Determine the [X, Y] coordinate at the center of the cell enclosing the given text.  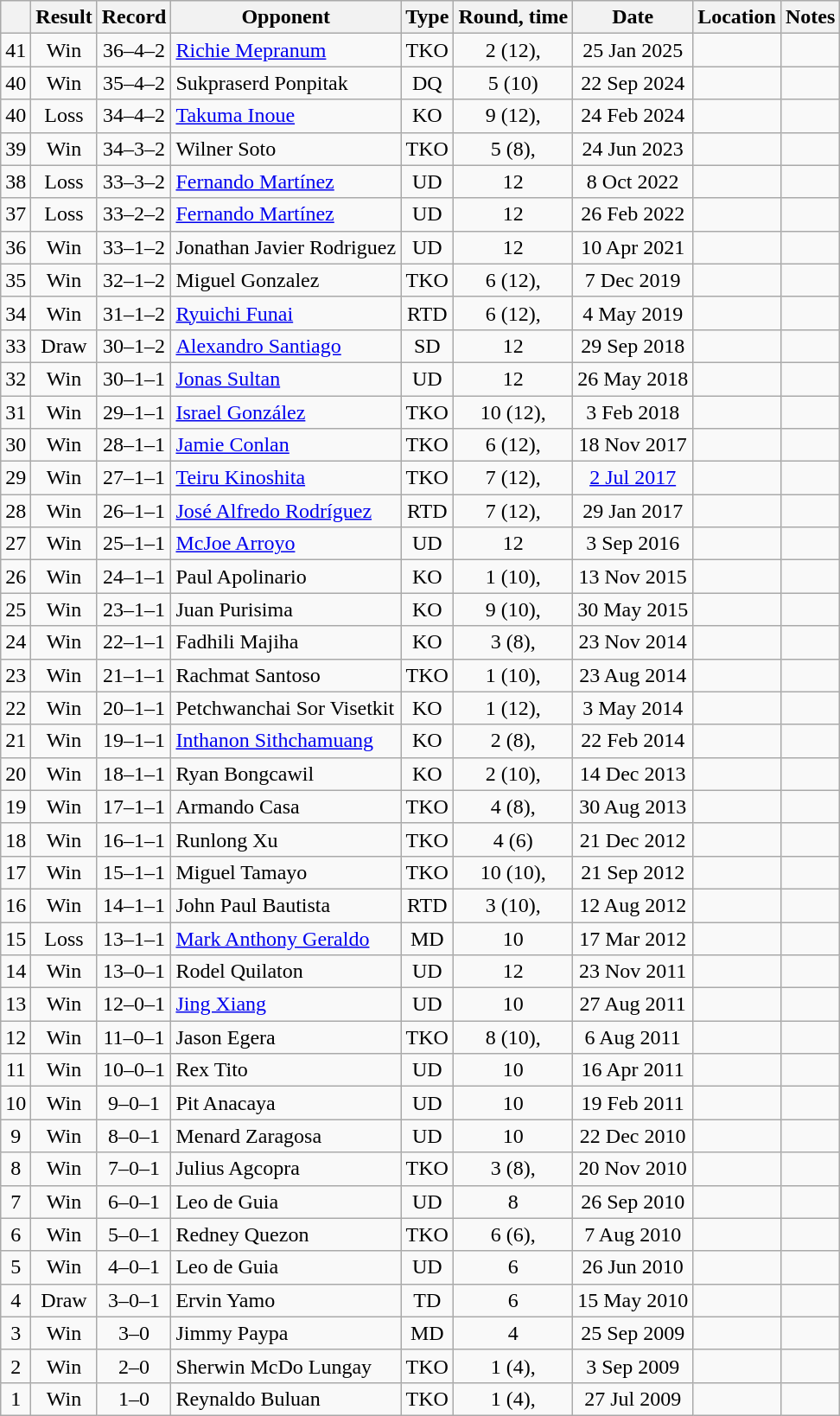
28–1–1 [134, 445]
34 [16, 313]
25 Sep 2009 [633, 1333]
Ryuichi Funai [286, 313]
Notes [810, 17]
18 Nov 2017 [633, 445]
28 [16, 511]
26 [16, 577]
41 [16, 50]
20–1–1 [134, 708]
3–0–1 [134, 1300]
24 [16, 642]
22 Dec 2010 [633, 1136]
Runlong Xu [286, 839]
Jamie Conlan [286, 445]
4 (6) [513, 839]
31 [16, 412]
5 (10) [513, 83]
18–1–1 [134, 774]
Juan Purisima [286, 609]
23 [16, 675]
14 [16, 972]
23–1–1 [134, 609]
9–0–1 [134, 1103]
4 May 2019 [633, 313]
29 [16, 478]
26 Sep 2010 [633, 1202]
21 Dec 2012 [633, 839]
4–0–1 [134, 1267]
22 Feb 2014 [633, 741]
Rachmat Santoso [286, 675]
13 [16, 1005]
11–0–1 [134, 1037]
25 [16, 609]
Menard Zaragosa [286, 1136]
Record [134, 17]
Date [633, 17]
33 [16, 346]
2 (8), [513, 741]
16 Apr 2011 [633, 1070]
Sukpraserd Ponpitak [286, 83]
2 Jul 2017 [633, 478]
Rodel Quilaton [286, 972]
34–4–2 [134, 116]
Jimmy Paypa [286, 1333]
39 [16, 149]
1–0 [134, 1399]
3 Feb 2018 [633, 412]
13–0–1 [134, 972]
Takuma Inoue [286, 116]
McJoe Arroyo [286, 544]
3 [16, 1333]
23 Nov 2011 [633, 972]
21 Sep 2012 [633, 872]
Paul Apolinario [286, 577]
5–0–1 [134, 1234]
33–1–2 [134, 247]
Reynaldo Buluan [286, 1399]
Petchwanchai Sor Visetkit [286, 708]
Teiru Kinoshita [286, 478]
26 May 2018 [633, 379]
30 Aug 2013 [633, 807]
33–2–2 [134, 214]
Jing Xiang [286, 1005]
25–1–1 [134, 544]
26 Feb 2022 [633, 214]
13–1–1 [134, 938]
John Paul Bautista [286, 905]
Julius Agcopra [286, 1169]
30 May 2015 [633, 609]
19–1–1 [134, 741]
Wilner Soto [286, 149]
SD [427, 346]
27 [16, 544]
8–0–1 [134, 1136]
15 May 2010 [633, 1300]
34–3–2 [134, 149]
27 Jul 2009 [633, 1399]
Mark Anthony Geraldo [286, 938]
30 [16, 445]
Opponent [286, 17]
26 Jun 2010 [633, 1267]
15 [16, 938]
22–1–1 [134, 642]
7 [16, 1202]
27–1–1 [134, 478]
17 [16, 872]
32–1–2 [134, 280]
18 [16, 839]
27 Aug 2011 [633, 1005]
6 Aug 2011 [633, 1037]
9 (10), [513, 609]
33–3–2 [134, 182]
36–4–2 [134, 50]
Ryan Bongcawil [286, 774]
10–0–1 [134, 1070]
5 (8), [513, 149]
24 Jun 2023 [633, 149]
3 (10), [513, 905]
1 [16, 1399]
10 (12), [513, 412]
20 Nov 2010 [633, 1169]
DQ [427, 83]
Miguel Tamayo [286, 872]
30–1–1 [134, 379]
2 [16, 1366]
21 [16, 741]
4 (8), [513, 807]
32 [16, 379]
Jason Egera [286, 1037]
21–1–1 [134, 675]
Pit Anacaya [286, 1103]
36 [16, 247]
Jonathan Javier Rodriguez [286, 247]
1 (12), [513, 708]
Redney Quezon [286, 1234]
23 Aug 2014 [633, 675]
10 (10), [513, 872]
6 (6), [513, 1234]
19 Feb 2011 [633, 1103]
12 Aug 2012 [633, 905]
Israel González [286, 412]
3 Sep 2016 [633, 544]
31–1–2 [134, 313]
25 Jan 2025 [633, 50]
8 (10), [513, 1037]
29 Sep 2018 [633, 346]
Jonas Sultan [286, 379]
24–1–1 [134, 577]
8 Oct 2022 [633, 182]
2–0 [134, 1366]
22 [16, 708]
29–1–1 [134, 412]
Ervin Yamo [286, 1300]
Miguel Gonzalez [286, 280]
24 Feb 2024 [633, 116]
14 Dec 2013 [633, 774]
30–1–2 [134, 346]
16 [16, 905]
7–0–1 [134, 1169]
29 Jan 2017 [633, 511]
Alexandro Santiago [286, 346]
Location [737, 17]
Sherwin McDo Lungay [286, 1366]
Richie Mepranum [286, 50]
17–1–1 [134, 807]
38 [16, 182]
23 Nov 2014 [633, 642]
12–0–1 [134, 1005]
3–0 [134, 1333]
15–1–1 [134, 872]
9 [16, 1136]
11 [16, 1070]
35–4–2 [134, 83]
6–0–1 [134, 1202]
Fadhili Majiha [286, 642]
3 May 2014 [633, 708]
37 [16, 214]
Type [427, 17]
5 [16, 1267]
Result [64, 17]
10 Apr 2021 [633, 247]
20 [16, 774]
35 [16, 280]
2 (10), [513, 774]
7 Aug 2010 [633, 1234]
17 Mar 2012 [633, 938]
16–1–1 [134, 839]
19 [16, 807]
José Alfredo Rodríguez [286, 511]
Inthanon Sithchamuang [286, 741]
14–1–1 [134, 905]
Round, time [513, 17]
Armando Casa [286, 807]
9 (12), [513, 116]
26–1–1 [134, 511]
7 Dec 2019 [633, 280]
13 Nov 2015 [633, 577]
22 Sep 2024 [633, 83]
Rex Tito [286, 1070]
3 Sep 2009 [633, 1366]
TD [427, 1300]
2 (12), [513, 50]
